Identify which cell holds the provided text, then report its [x, y] central coordinate. 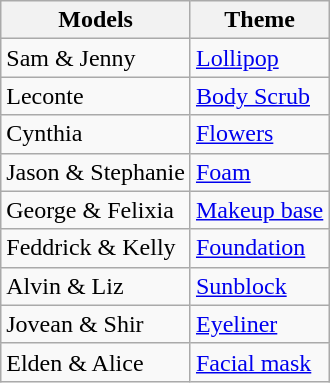
Feddrick & Kelly [96, 248]
Theme [259, 20]
Lollipop [259, 58]
Cynthia [96, 134]
Models [96, 20]
Flowers [259, 134]
Eyeliner [259, 324]
Jason & Stephanie [96, 172]
Sam & Jenny [96, 58]
Jovean & Shir [96, 324]
Facial mask [259, 362]
George & Felixia [96, 210]
Body Scrub [259, 96]
Elden & Alice [96, 362]
Makeup base [259, 210]
Foundation [259, 248]
Leconte [96, 96]
Sunblock [259, 286]
Alvin & Liz [96, 286]
Foam [259, 172]
